Output the (x, y) coordinate of the center of the cell containing the given text.  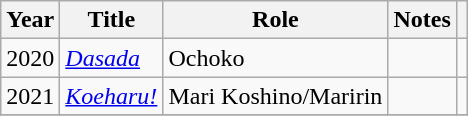
Role (276, 20)
2020 (30, 58)
Ochoko (276, 58)
2021 (30, 96)
Title (112, 20)
Koeharu! (112, 96)
Year (30, 20)
Mari Koshino/Maririn (276, 96)
Notes (422, 20)
Dasada (112, 58)
